For the text-containing cell, return its midpoint in (X, Y) coordinate format. 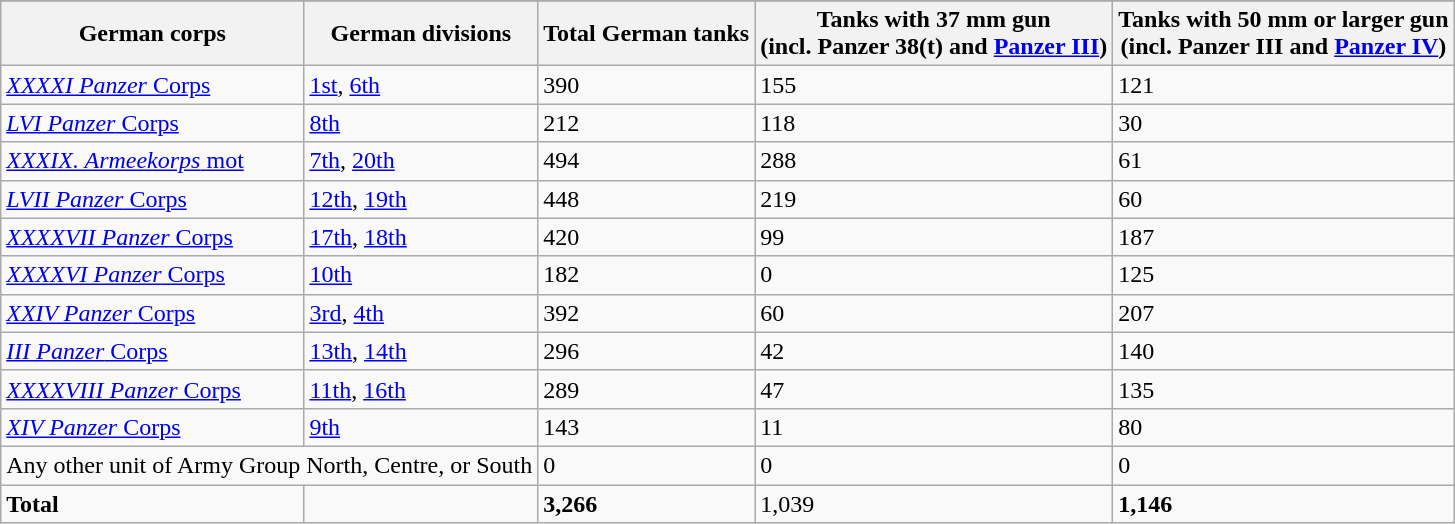
99 (934, 237)
13th, 14th (421, 351)
80 (1284, 427)
Total (152, 503)
XXXIX. Armeekorps mot (152, 161)
47 (934, 389)
3,266 (646, 503)
XXXXVI Panzer Corps (152, 275)
296 (646, 351)
1,039 (934, 503)
10th (421, 275)
German corps (152, 34)
III Panzer Corps (152, 351)
German divisions (421, 34)
390 (646, 85)
11th, 16th (421, 389)
288 (934, 161)
1,146 (1284, 503)
11 (934, 427)
182 (646, 275)
494 (646, 161)
Tanks with 50 mm or larger gun(incl. Panzer III and Panzer IV) (1284, 34)
42 (934, 351)
420 (646, 237)
7th, 20th (421, 161)
207 (1284, 313)
61 (1284, 161)
212 (646, 123)
XXIV Panzer Corps (152, 313)
219 (934, 199)
140 (1284, 351)
187 (1284, 237)
17th, 18th (421, 237)
LVII Panzer Corps (152, 199)
143 (646, 427)
LVI Panzer Corps (152, 123)
9th (421, 427)
XIV Panzer Corps (152, 427)
12th, 19th (421, 199)
XXXXVIII Panzer Corps (152, 389)
392 (646, 313)
Total German tanks (646, 34)
3rd, 4th (421, 313)
XXXXI Panzer Corps (152, 85)
118 (934, 123)
155 (934, 85)
121 (1284, 85)
448 (646, 199)
1st, 6th (421, 85)
Any other unit of Army Group North, Centre, or South (270, 465)
Tanks with 37 mm gun(incl. Panzer 38(t) and Panzer III) (934, 34)
135 (1284, 389)
XXXXVII Panzer Corps (152, 237)
125 (1284, 275)
30 (1284, 123)
289 (646, 389)
8th (421, 123)
